Locate the cell with the specified text and output its [X, Y] center coordinate. 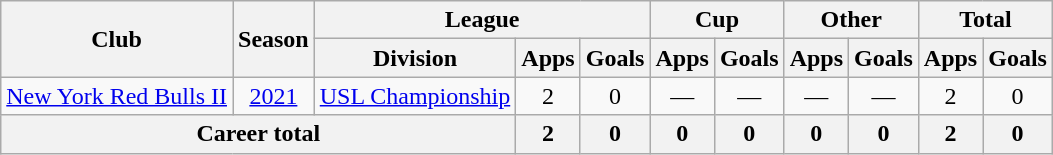
Other [851, 20]
USL Championship [415, 96]
Cup [717, 20]
Season [273, 39]
Total [985, 20]
Club [117, 39]
New York Red Bulls II [117, 96]
Division [415, 58]
2021 [273, 96]
Career total [258, 134]
League [482, 20]
